Output the (X, Y) coordinate of the center of the cell containing the given text.  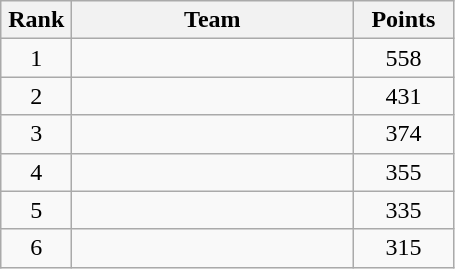
1 (36, 58)
3 (36, 134)
315 (404, 248)
335 (404, 210)
Rank (36, 20)
Points (404, 20)
Team (212, 20)
5 (36, 210)
558 (404, 58)
431 (404, 96)
6 (36, 248)
374 (404, 134)
4 (36, 172)
355 (404, 172)
2 (36, 96)
